Locate the cell with the specified text and output its [x, y] center coordinate. 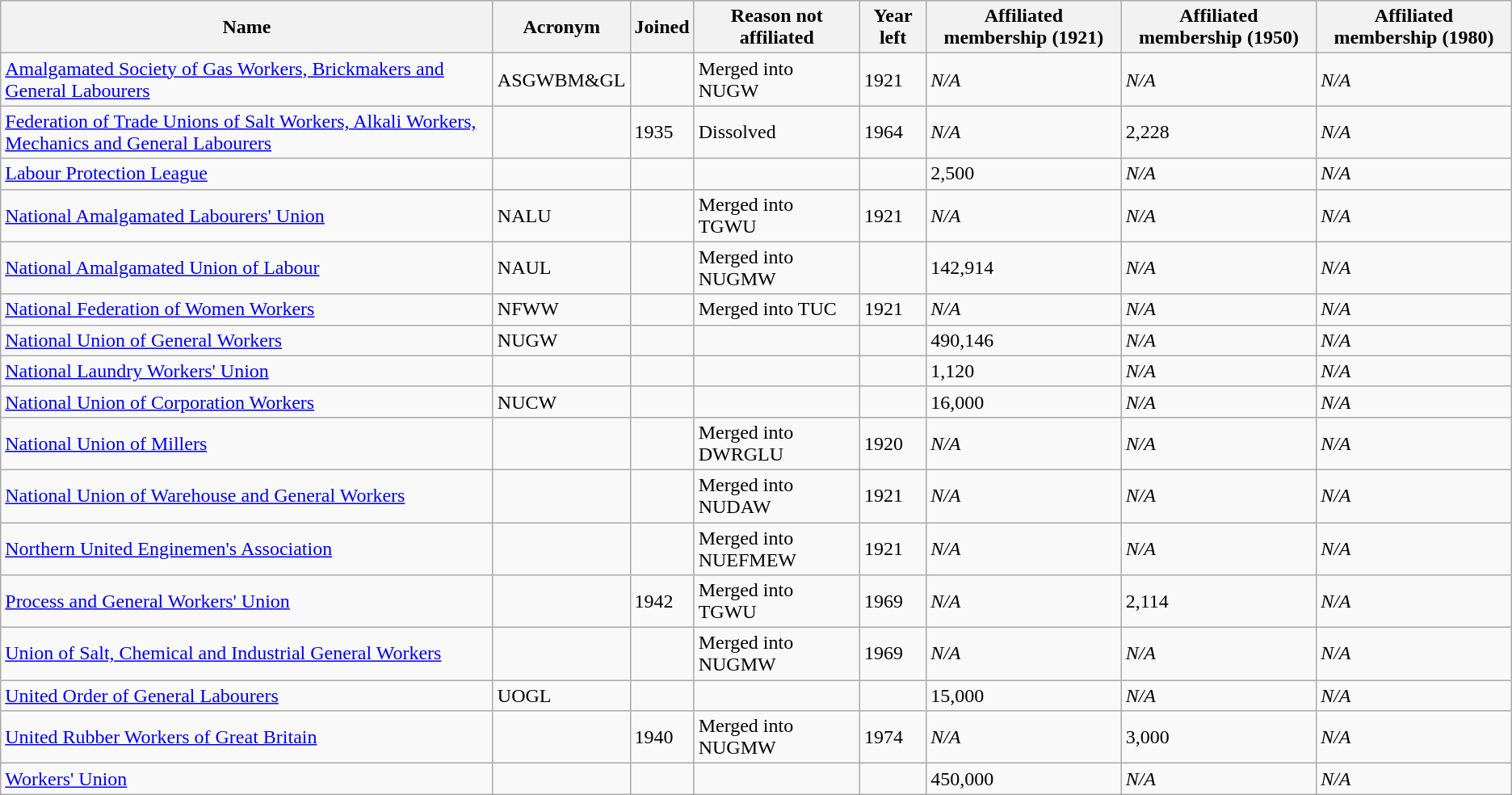
Affiliated membership (1921) [1024, 27]
Merged into DWRGLU [777, 443]
16,000 [1024, 402]
Union of Salt, Chemical and Industrial General Workers [247, 654]
ASGWBM&GL [561, 79]
3,000 [1219, 737]
1974 [893, 737]
450,000 [1024, 779]
UOGL [561, 696]
1935 [662, 132]
1,120 [1024, 371]
15,000 [1024, 696]
National Union of General Workers [247, 340]
Labour Protection League [247, 174]
Joined [662, 27]
NAUL [561, 268]
Merged into TUC [777, 309]
National Union of Millers [247, 443]
Dissolved [777, 132]
Merged into NUGW [777, 79]
Workers' Union [247, 779]
1940 [662, 737]
142,914 [1024, 268]
490,146 [1024, 340]
Affiliated membership (1980) [1414, 27]
2,114 [1219, 601]
NALU [561, 215]
National Union of Warehouse and General Workers [247, 496]
NUGW [561, 340]
Federation of Trade Unions of Salt Workers, Alkali Workers, Mechanics and General Labourers [247, 132]
1964 [893, 132]
Name [247, 27]
2,500 [1024, 174]
NFWW [561, 309]
Merged into NUDAW [777, 496]
National Federation of Women Workers [247, 309]
NUCW [561, 402]
Northern United Enginemen's Association [247, 548]
Acronym [561, 27]
1942 [662, 601]
Reason not affiliated [777, 27]
Year left [893, 27]
United Rubber Workers of Great Britain [247, 737]
United Order of General Labourers [247, 696]
National Amalgamated Labourers' Union [247, 215]
Affiliated membership (1950) [1219, 27]
National Amalgamated Union of Labour [247, 268]
Amalgamated Society of Gas Workers, Brickmakers and General Labourers [247, 79]
National Laundry Workers' Union [247, 371]
2,228 [1219, 132]
Process and General Workers' Union [247, 601]
Merged into NUEFMEW [777, 548]
National Union of Corporation Workers [247, 402]
1920 [893, 443]
